For the text-containing cell, return its midpoint in [X, Y] coordinate format. 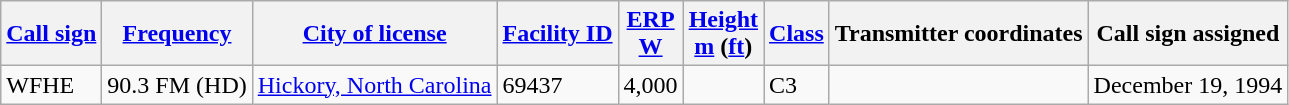
ERPW [650, 34]
C3 [797, 85]
Call sign [52, 34]
90.3 FM (HD) [177, 85]
4,000 [650, 85]
Facility ID [558, 34]
69437 [558, 85]
Call sign assigned [1188, 34]
Class [797, 34]
Frequency [177, 34]
Heightm (ft) [723, 34]
Hickory, North Carolina [374, 85]
City of license [374, 34]
December 19, 1994 [1188, 85]
WFHE [52, 85]
Transmitter coordinates [958, 34]
